Return the (X, Y) coordinate for the center point of the cell that contains the specified text.  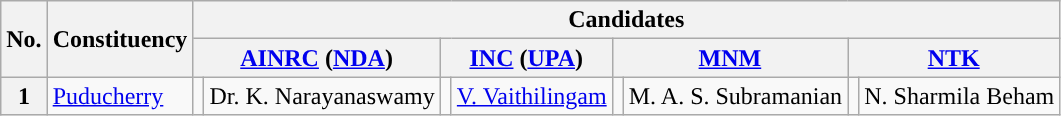
AINRC (NDA) (316, 58)
MNM (730, 58)
1 (24, 96)
INC (UPA) (526, 58)
M. A. S. Subramanian (735, 96)
N. Sharmila Beham (960, 96)
V. Vaithilingam (532, 96)
Puducherry (120, 96)
Candidates (626, 20)
NTK (954, 58)
Constituency (120, 39)
Dr. K. Narayanaswamy (322, 96)
No. (24, 39)
